Provide the [x, y] coordinate of the cell's center where the given text is located.  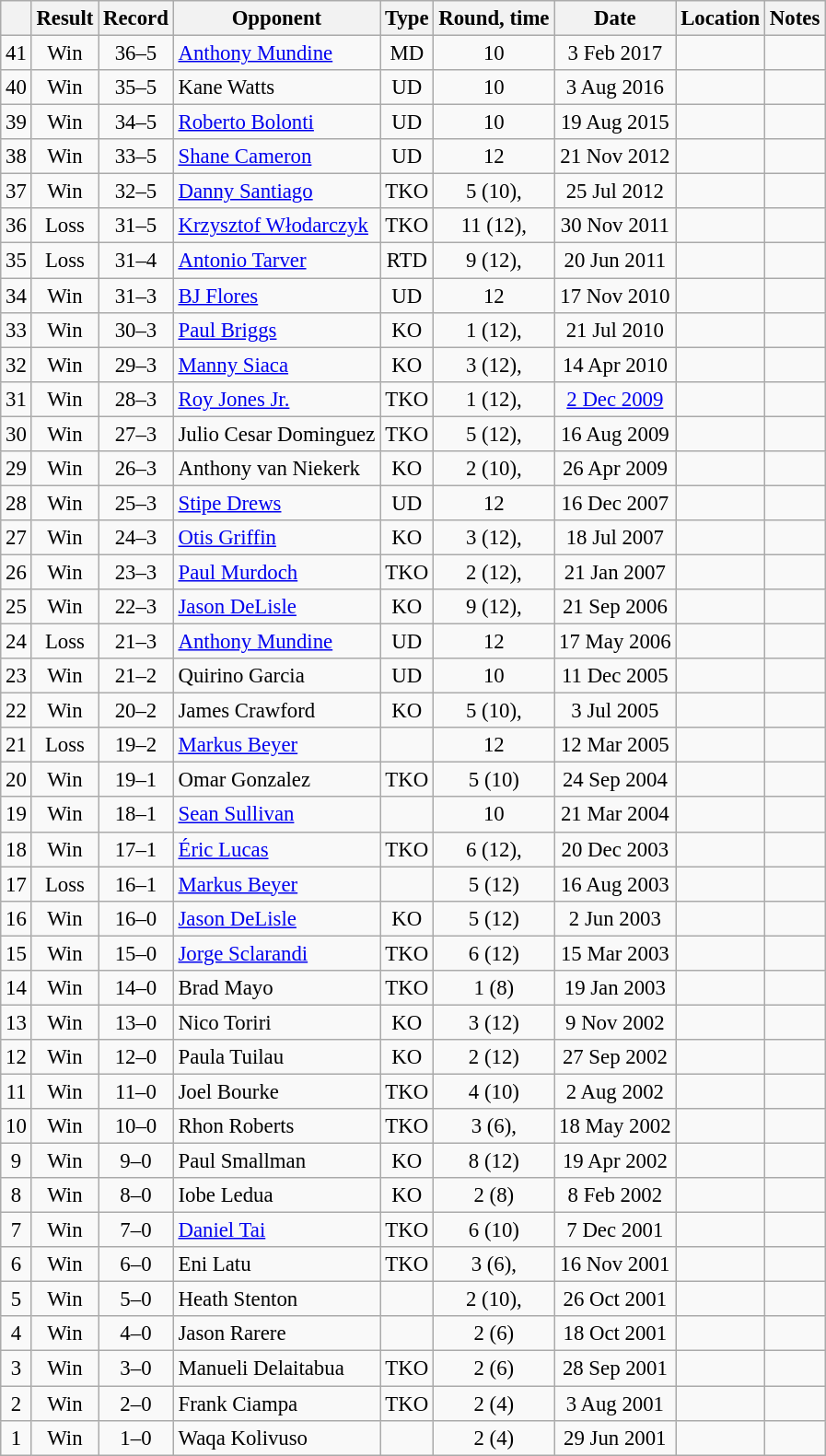
30–3 [136, 330]
1 [17, 1438]
2 Jun 2003 [615, 918]
11 [17, 1091]
19 Aug 2015 [615, 122]
34–5 [136, 122]
21 Jul 2010 [615, 330]
20 [17, 780]
15–0 [136, 953]
4 (10) [494, 1091]
Result [64, 18]
15 [17, 953]
9 [17, 1161]
Manueli Delaitabua [276, 1369]
18 May 2002 [615, 1126]
27 [17, 538]
12 Mar 2005 [615, 745]
16–1 [136, 884]
26 Apr 2009 [615, 469]
15 Mar 2003 [615, 953]
16 Aug 2003 [615, 884]
21 Jan 2007 [615, 572]
26 Oct 2001 [615, 1299]
3 Jul 2005 [615, 711]
12–0 [136, 1057]
Stipe Drews [276, 503]
20 Jun 2011 [615, 261]
3 (12) [494, 1022]
30 [17, 434]
31–3 [136, 296]
Jorge Sclarandi [276, 953]
Kane Watts [276, 87]
Quirino Garcia [276, 676]
14–0 [136, 988]
26–3 [136, 469]
21–2 [136, 676]
24 [17, 642]
Date [615, 18]
2–0 [136, 1404]
8 [17, 1195]
10–0 [136, 1126]
17–1 [136, 849]
8–0 [136, 1195]
16 Dec 2007 [615, 503]
36–5 [136, 53]
21 [17, 745]
11 (12), [494, 226]
5 (12), [494, 434]
James Crawford [276, 711]
6 (12), [494, 849]
Nico Toriri [276, 1022]
Record [136, 18]
22–3 [136, 607]
18–1 [136, 815]
Notes [796, 18]
Heath Stenton [276, 1299]
26 [17, 572]
Rhon Roberts [276, 1126]
2 (12) [494, 1057]
9 Nov 2002 [615, 1022]
25 [17, 607]
9–0 [136, 1161]
19–1 [136, 780]
19 [17, 815]
6 [17, 1264]
13 [17, 1022]
23 [17, 676]
Krzysztof Włodarczyk [276, 226]
5 [17, 1299]
7–0 [136, 1230]
Jason Rarere [276, 1334]
RTD [407, 261]
8 Feb 2002 [615, 1195]
25 Jul 2012 [615, 192]
Brad Mayo [276, 988]
32 [17, 365]
6–0 [136, 1264]
3–0 [136, 1369]
5–0 [136, 1299]
35 [17, 261]
33–5 [136, 157]
19 Apr 2002 [615, 1161]
Omar Gonzalez [276, 780]
20 Dec 2003 [615, 849]
Eni Latu [276, 1264]
31–5 [136, 226]
1–0 [136, 1438]
3 Feb 2017 [615, 53]
18 [17, 849]
30 Nov 2011 [615, 226]
29–3 [136, 365]
20–2 [136, 711]
41 [17, 53]
21 Nov 2012 [615, 157]
17 Nov 2010 [615, 296]
28 Sep 2001 [615, 1369]
Sean Sullivan [276, 815]
2 Aug 2002 [615, 1091]
Danny Santiago [276, 192]
33 [17, 330]
Frank Ciampa [276, 1404]
4–0 [136, 1334]
2 [17, 1404]
34 [17, 296]
11 Dec 2005 [615, 676]
38 [17, 157]
40 [17, 87]
Type [407, 18]
14 Apr 2010 [615, 365]
21 Mar 2004 [615, 815]
6 (10) [494, 1230]
5 (10) [494, 780]
25–3 [136, 503]
3 Aug 2001 [615, 1404]
19 Jan 2003 [615, 988]
8 (12) [494, 1161]
7 Dec 2001 [615, 1230]
23–3 [136, 572]
Round, time [494, 18]
3 Aug 2016 [615, 87]
Paul Smallman [276, 1161]
Waqa Kolivuso [276, 1438]
Julio Cesar Dominguez [276, 434]
21–3 [136, 642]
18 Jul 2007 [615, 538]
16 [17, 918]
Iobe Ledua [276, 1195]
2 (8) [494, 1195]
MD [407, 53]
36 [17, 226]
Daniel Tai [276, 1230]
Manny Siaca [276, 365]
Paul Briggs [276, 330]
Anthony van Niekerk [276, 469]
1 (8) [494, 988]
Otis Griffin [276, 538]
22 [17, 711]
17 [17, 884]
14 [17, 988]
16 Aug 2009 [615, 434]
Shane Cameron [276, 157]
29 [17, 469]
Éric Lucas [276, 849]
Antonio Tarver [276, 261]
37 [17, 192]
16–0 [136, 918]
Paula Tuilau [276, 1057]
35–5 [136, 87]
3 [17, 1369]
7 [17, 1230]
Paul Murdoch [276, 572]
Location [720, 18]
11–0 [136, 1091]
31–4 [136, 261]
32–5 [136, 192]
BJ Flores [276, 296]
28–3 [136, 399]
6 (12) [494, 953]
16 Nov 2001 [615, 1264]
Roberto Bolonti [276, 122]
21 Sep 2006 [615, 607]
24 Sep 2004 [615, 780]
2 (12), [494, 572]
29 Jun 2001 [615, 1438]
13–0 [136, 1022]
27–3 [136, 434]
24–3 [136, 538]
17 May 2006 [615, 642]
4 [17, 1334]
28 [17, 503]
Opponent [276, 18]
2 Dec 2009 [615, 399]
31 [17, 399]
Joel Bourke [276, 1091]
18 Oct 2001 [615, 1334]
Roy Jones Jr. [276, 399]
27 Sep 2002 [615, 1057]
39 [17, 122]
19–2 [136, 745]
